Extract the (X, Y) coordinate from the center of the cell holding the provided text.  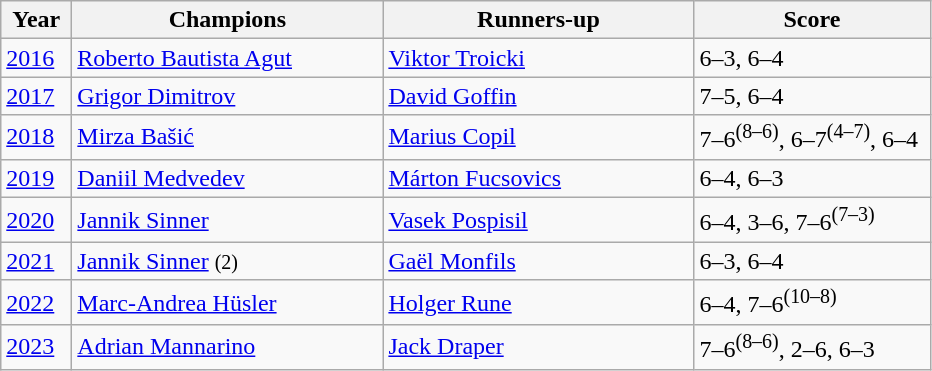
2023 (36, 348)
2018 (36, 138)
2017 (36, 96)
David Goffin (538, 96)
Viktor Troicki (538, 58)
Marc-Andrea Hüsler (228, 302)
Vasek Pospisil (538, 220)
6–4, 3–6, 7–6(7–3) (812, 220)
Adrian Mannarino (228, 348)
Márton Fucsovics (538, 178)
Mirza Bašić (228, 138)
Year (36, 20)
Jack Draper (538, 348)
Grigor Dimitrov (228, 96)
Daniil Medvedev (228, 178)
6–4, 6–3 (812, 178)
Holger Rune (538, 302)
Runners-up (538, 20)
2021 (36, 261)
2019 (36, 178)
Gaël Monfils (538, 261)
Jannik Sinner (2) (228, 261)
Champions (228, 20)
2016 (36, 58)
7–5, 6–4 (812, 96)
7–6(8–6), 6–7(4–7), 6–4 (812, 138)
Roberto Bautista Agut (228, 58)
Marius Copil (538, 138)
Score (812, 20)
2022 (36, 302)
7–6(8–6), 2–6, 6–3 (812, 348)
6–4, 7–6(10–8) (812, 302)
2020 (36, 220)
Jannik Sinner (228, 220)
